Find where the given text appears and provide that cell's center as (X, Y) coordinate. 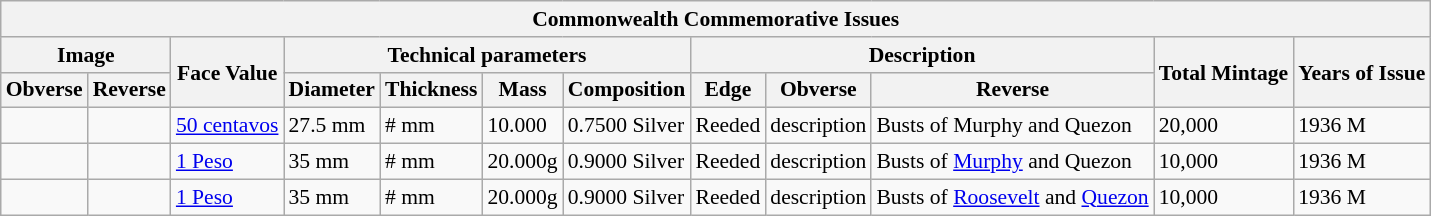
Face Value (228, 72)
Description (922, 55)
Busts of Roosevelt and Quezon (1012, 197)
Image (86, 55)
50 centavos (228, 126)
0.7500 Silver (627, 126)
27.5 mm (332, 126)
Diameter (332, 90)
Technical parameters (488, 55)
20,000 (1224, 126)
Commonwealth Commemorative Issues (716, 19)
Years of Issue (1362, 72)
Total Mintage (1224, 72)
Edge (728, 90)
10.000 (522, 126)
Thickness (432, 90)
Mass (522, 90)
Composition (627, 90)
